Extract the [x, y] coordinate from the center of the cell holding the provided text.  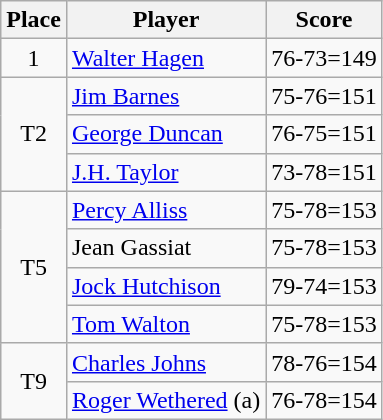
T2 [34, 134]
78-76=154 [324, 362]
Jim Barnes [166, 96]
76-73=149 [324, 58]
76-75=151 [324, 134]
79-74=153 [324, 286]
T5 [34, 267]
Jock Hutchison [166, 286]
Charles Johns [166, 362]
75-76=151 [324, 96]
Walter Hagen [166, 58]
Percy Alliss [166, 210]
Jean Gassiat [166, 248]
Roger Wethered (a) [166, 400]
Tom Walton [166, 324]
76-78=154 [324, 400]
1 [34, 58]
George Duncan [166, 134]
Score [324, 20]
Player [166, 20]
73-78=151 [324, 172]
J.H. Taylor [166, 172]
T9 [34, 381]
Place [34, 20]
